Identify which cell holds the provided text, then report its (x, y) central coordinate. 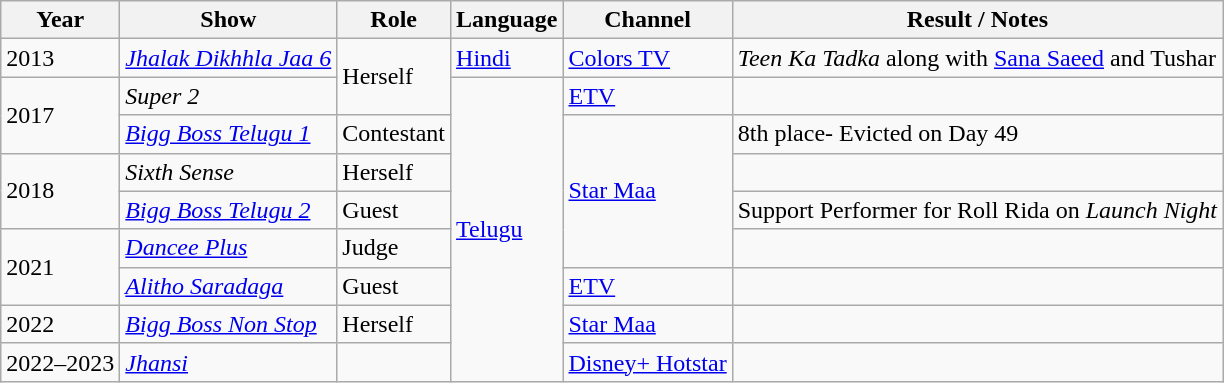
2022 (60, 324)
Sixth Sense (228, 172)
Super 2 (228, 96)
Year (60, 20)
Bigg Boss Non Stop (228, 324)
Role (394, 20)
Jhansi (228, 362)
Judge (394, 248)
Bigg Boss Telugu 2 (228, 210)
Channel (648, 20)
Show (228, 20)
8th place- Evicted on Day 49 (977, 134)
Disney+ Hotstar (648, 362)
Telugu (507, 229)
2017 (60, 115)
Hindi (507, 58)
Support Performer for Roll Rida on Launch Night (977, 210)
Bigg Boss Telugu 1 (228, 134)
Contestant (394, 134)
2022–2023 (60, 362)
Colors TV (648, 58)
Teen Ka Tadka along with Sana Saeed and Tushar (977, 58)
Jhalak Dikhhla Jaa 6 (228, 58)
Dancee Plus (228, 248)
Alitho Saradaga (228, 286)
2021 (60, 267)
2013 (60, 58)
Language (507, 20)
Result / Notes (977, 20)
2018 (60, 191)
